Determine the [X, Y] coordinate at the center of the cell enclosing the given text.  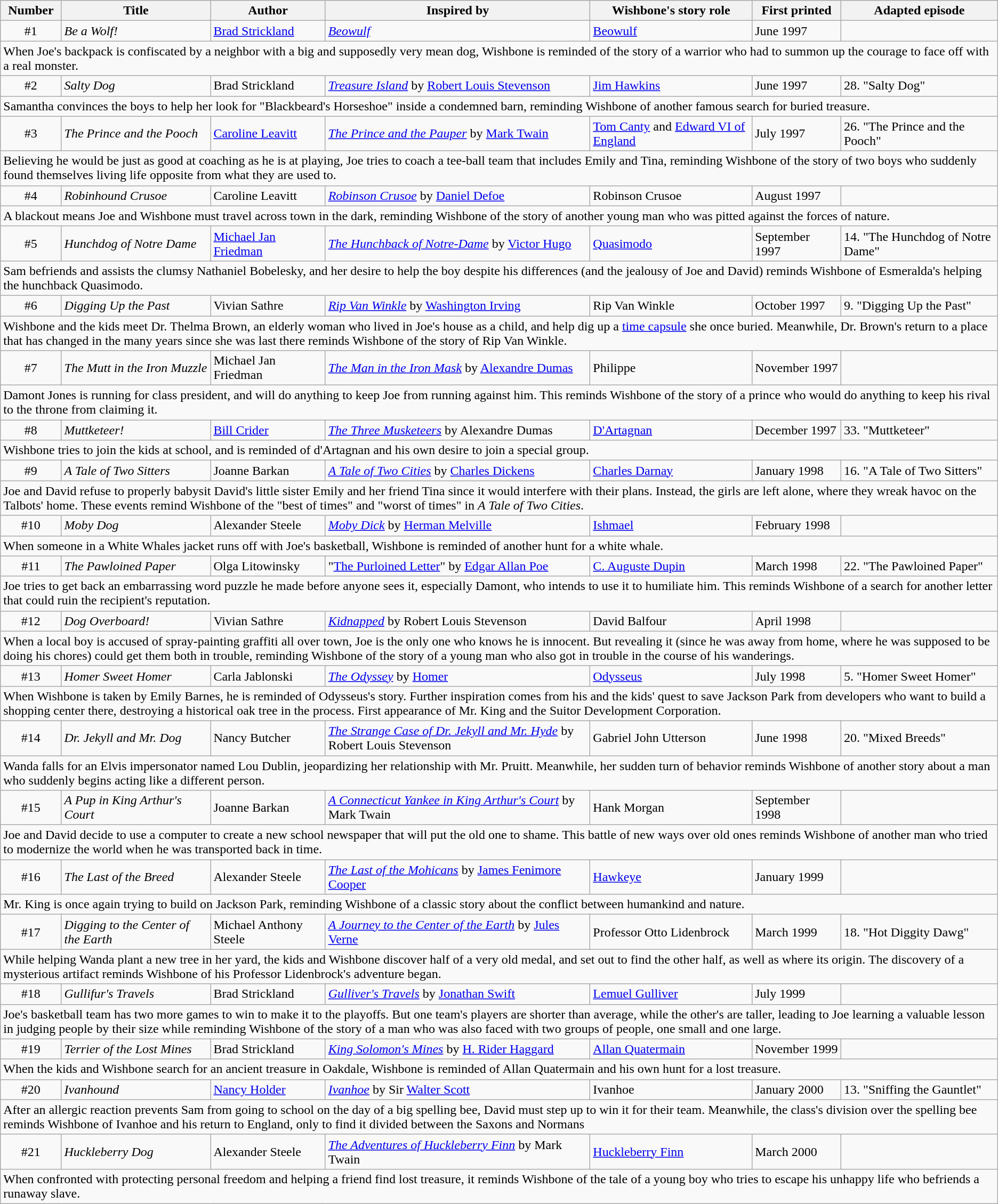
A Connecticut Yankee in King Arthur's Court by Mark Twain [457, 808]
Huckleberry Finn [671, 1151]
A Tale of Two Cities by Charles Dickens [457, 471]
14. "The Hunchdog of Notre Dame" [919, 243]
#12 [31, 621]
January 1999 [796, 877]
Digging to the Center of the Earth [136, 932]
June 1998 [796, 738]
22. "The Pawloined Paper" [919, 566]
Bill Crider [268, 430]
The Prince and the Pauper by Mark Twain [457, 133]
13. "Sniffing the Gauntlet" [919, 1089]
Olga Litowinsky [268, 566]
Ivanhoe by Sir Walter Scott [457, 1089]
Inspired by [457, 11]
Carla Jablonski [268, 676]
#6 [31, 305]
Wishbone tries to join the kids at school, and is reminded of d'Artagnan and his own desire to join a special group. [499, 450]
Kidnapped by Robert Louis Stevenson [457, 621]
David Balfour [671, 621]
Gulliver's Travels by Jonathan Swift [457, 994]
Jim Hawkins [671, 86]
November 1999 [796, 1049]
Odysseus [671, 676]
The Strange Case of Dr. Jekyll and Mr. Hyde by Robert Louis Stevenson [457, 738]
#15 [31, 808]
Wishbone's story role [671, 11]
Huckleberry Dog [136, 1151]
18. "Hot Diggity Dawg" [919, 932]
Gullifur's Travels [136, 994]
January 2000 [796, 1089]
Salty Dog [136, 86]
Lemuel Gulliver [671, 994]
Moby Dick by Herman Melville [457, 526]
September 1997 [796, 243]
Ivanhound [136, 1089]
#11 [31, 566]
King Solomon's Mines by H. Rider Haggard [457, 1049]
First printed [796, 11]
Philippe [671, 368]
16. "A Tale of Two Sitters" [919, 471]
The Man in the Iron Mask by Alexandre Dumas [457, 368]
When the kids and Wishbone search for an ancient treasure in Oakdale, Wishbone is reminded of Allan Quatermain and his own hunt for a lost treasure. [499, 1069]
March 1998 [796, 566]
Mr. King is once again trying to build on Jackson Park, reminding Wishbone of a classic story about the conflict between humankind and nature. [499, 904]
When someone in a White Whales jacket runs off with Joe's basketball, Wishbone is reminded of another hunt for a white whale. [499, 546]
#18 [31, 994]
Robinson Crusoe [671, 196]
A Pup in King Arthur's Court [136, 808]
Rip Van Winkle by Washington Irving [457, 305]
#7 [31, 368]
Number [31, 11]
March 2000 [796, 1151]
#8 [31, 430]
Hawkeye [671, 877]
A Tale of Two Sitters [136, 471]
A Journey to the Center of the Earth by Jules Verne [457, 932]
#3 [31, 133]
July 1999 [796, 994]
Dog Overboard! [136, 621]
5. "Homer Sweet Homer" [919, 676]
Muttketeer! [136, 430]
Digging Up the Past [136, 305]
26. "The Prince and the Pooch" [919, 133]
Ishmael [671, 526]
#1 [31, 31]
Robinson Crusoe by Daniel Defoe [457, 196]
Hank Morgan [671, 808]
28. "Salty Dog" [919, 86]
C. Auguste Dupin [671, 566]
#14 [31, 738]
#16 [31, 877]
The Prince and the Pooch [136, 133]
33. "Muttketeer" [919, 430]
Adapted episode [919, 11]
Robinhound Crusoe [136, 196]
Quasimodo [671, 243]
The Three Musketeers by Alexandre Dumas [457, 430]
November 1997 [796, 368]
Homer Sweet Homer [136, 676]
#2 [31, 86]
#5 [31, 243]
Nancy Butcher [268, 738]
The Hunchback of Notre-Dame by Victor Hugo [457, 243]
The Mutt in the Iron Muzzle [136, 368]
Michael Anthony Steele [268, 932]
Moby Dog [136, 526]
Professor Otto Lidenbrock [671, 932]
January 1998 [796, 471]
September 1998 [796, 808]
The Pawloined Paper [136, 566]
Author [268, 11]
February 1998 [796, 526]
#17 [31, 932]
Terrier of the Lost Mines [136, 1049]
Charles Darnay [671, 471]
July 1997 [796, 133]
December 1997 [796, 430]
"The Purloined Letter" by Edgar Allan Poe [457, 566]
Gabriel John Utterson [671, 738]
#10 [31, 526]
October 1997 [796, 305]
The Adventures of Huckleberry Finn by Mark Twain [457, 1151]
Treasure Island by Robert Louis Stevenson [457, 86]
Be a Wolf! [136, 31]
Hunchdog of Notre Dame [136, 243]
20. "Mixed Breeds" [919, 738]
March 1999 [796, 932]
The Last of the Mohicans by James Fenimore Cooper [457, 877]
9. "Digging Up the Past" [919, 305]
Tom Canty and Edward VI of England [671, 133]
Ivanhoe [671, 1089]
D'Artagnan [671, 430]
April 1998 [796, 621]
The Odyssey by Homer [457, 676]
#19 [31, 1049]
Rip Van Winkle [671, 305]
#21 [31, 1151]
#13 [31, 676]
#4 [31, 196]
#20 [31, 1089]
August 1997 [796, 196]
#9 [31, 471]
July 1998 [796, 676]
Nancy Holder [268, 1089]
Dr. Jekyll and Mr. Dog [136, 738]
Title [136, 11]
The Last of the Breed [136, 877]
Allan Quatermain [671, 1049]
